Find where the given text appears and provide that cell's center as (x, y) coordinate. 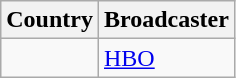
Broadcaster (166, 20)
HBO (166, 58)
Country (50, 20)
